For the text-containing cell, return its midpoint in [X, Y] coordinate format. 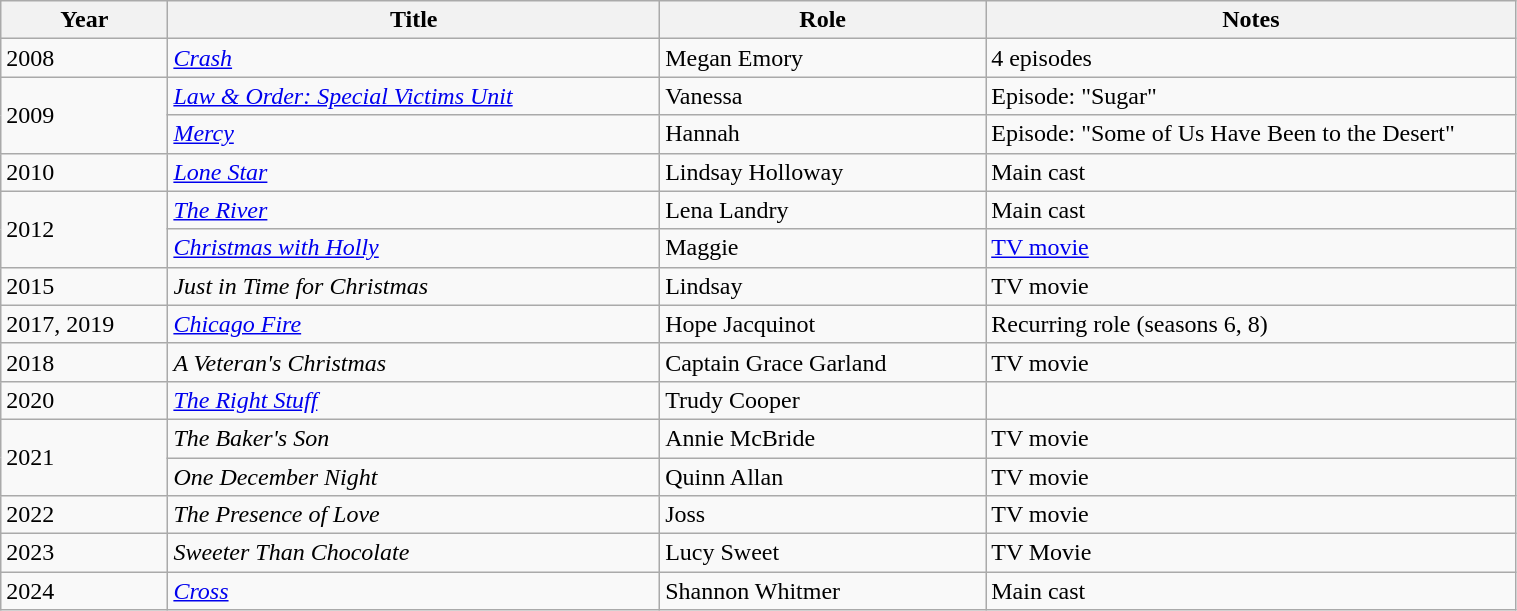
Role [823, 20]
2020 [84, 400]
Trudy Cooper [823, 400]
2008 [84, 58]
4 episodes [1251, 58]
Cross [414, 591]
Lena Landry [823, 210]
Year [84, 20]
Recurring role (seasons 6, 8) [1251, 324]
Joss [823, 515]
Megan Emory [823, 58]
2010 [84, 172]
Shannon Whitmer [823, 591]
2021 [84, 457]
2015 [84, 286]
Episode: "Sugar" [1251, 96]
2009 [84, 115]
Hope Jacquinot [823, 324]
Chicago Fire [414, 324]
Annie McBride [823, 438]
2024 [84, 591]
Lindsay [823, 286]
The Presence of Love [414, 515]
Hannah [823, 134]
Christmas with Holly [414, 248]
Mercy [414, 134]
Law & Order: Special Victims Unit [414, 96]
The Right Stuff [414, 400]
Crash [414, 58]
Captain Grace Garland [823, 362]
2017, 2019 [84, 324]
TV Movie [1251, 553]
Vanessa [823, 96]
Quinn Allan [823, 477]
Just in Time for Christmas [414, 286]
2018 [84, 362]
Lone Star [414, 172]
2023 [84, 553]
2022 [84, 515]
Episode: "Some of Us Have Been to the Desert" [1251, 134]
The Baker's Son [414, 438]
The River [414, 210]
Lucy Sweet [823, 553]
Maggie [823, 248]
Sweeter Than Chocolate [414, 553]
A Veteran's Christmas [414, 362]
2012 [84, 229]
Title [414, 20]
Notes [1251, 20]
One December Night [414, 477]
Lindsay Holloway [823, 172]
